Return (X, Y) of the center of cell containing provided text 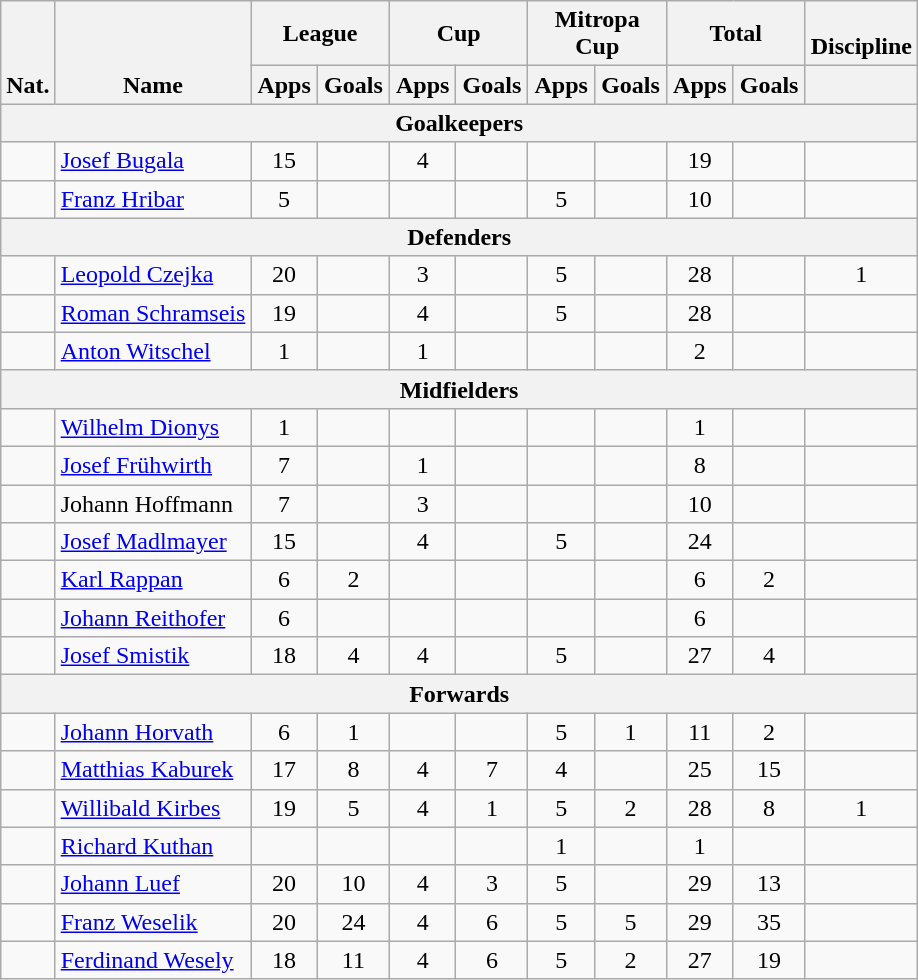
Johann Horvath (153, 732)
Forwards (460, 694)
Karl Rappan (153, 580)
Johann Hoffmann (153, 503)
Name (153, 52)
Franz Hribar (153, 199)
Johann Reithofer (153, 618)
35 (769, 922)
Ferdinand Wesely (153, 960)
Anton Witschel (153, 351)
Goalkeepers (460, 123)
Richard Kuthan (153, 846)
13 (769, 884)
Total (736, 34)
Willibald Kirbes (153, 808)
Matthias Kaburek (153, 770)
Josef Bugala (153, 161)
Nat. (28, 52)
Roman Schramseis (153, 313)
League (320, 34)
Josef Smistik (153, 656)
Josef Madlmayer (153, 542)
Wilhelm Dionys (153, 427)
17 (284, 770)
Johann Luef (153, 884)
Cup (458, 34)
Mitropa Cup (598, 34)
25 (700, 770)
Leopold Czejka (153, 275)
Discipline (861, 34)
Midfielders (460, 389)
Josef Frühwirth (153, 465)
Defenders (460, 237)
Franz Weselik (153, 922)
